Output the [X, Y] coordinate of the center of the cell containing the given text.  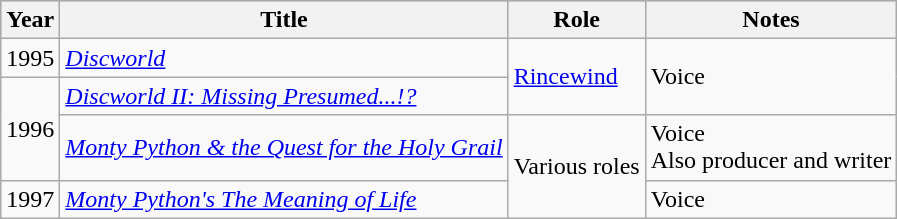
Various roles [576, 166]
1995 [30, 58]
1996 [30, 128]
Rincewind [576, 77]
Year [30, 20]
Discworld II: Missing Presumed...!? [284, 96]
1997 [30, 199]
Monty Python & the Quest for the Holy Grail [284, 148]
Role [576, 20]
Monty Python's The Meaning of Life [284, 199]
Title [284, 20]
Discworld [284, 58]
VoiceAlso producer and writer [771, 148]
Notes [771, 20]
